Locate the cell with the specified text and output its (x, y) center coordinate. 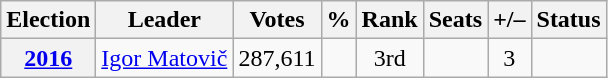
2016 (48, 58)
Status (568, 20)
3 (510, 58)
Seats (455, 20)
287,611 (277, 58)
Election (48, 20)
3rd (390, 58)
Leader (164, 20)
Rank (390, 20)
+/– (510, 20)
Votes (277, 20)
Igor Matovič (164, 58)
% (338, 20)
